From the cell containing the given text, extract its center point as (x, y) coordinate. 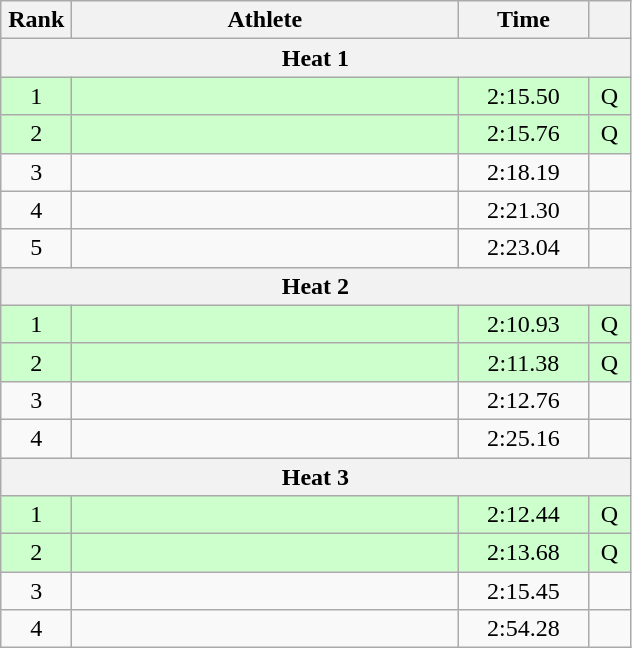
2:10.93 (524, 324)
2:15.76 (524, 134)
Heat 2 (316, 286)
2:11.38 (524, 362)
2:15.50 (524, 96)
2:12.44 (524, 515)
2:54.28 (524, 629)
2:21.30 (524, 210)
5 (36, 248)
2:23.04 (524, 248)
Rank (36, 20)
Heat 1 (316, 58)
2:12.76 (524, 400)
2:25.16 (524, 438)
Heat 3 (316, 477)
Athlete (265, 20)
2:15.45 (524, 591)
Time (524, 20)
2:13.68 (524, 553)
2:18.19 (524, 172)
